Find where the given text appears and provide that cell's center as [X, Y] coordinate. 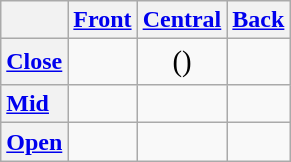
Front [102, 20]
Back [258, 20]
() [182, 62]
Close [34, 62]
Open [34, 142]
Central [182, 20]
Mid [34, 104]
